For the text-containing cell, return its midpoint in (x, y) coordinate format. 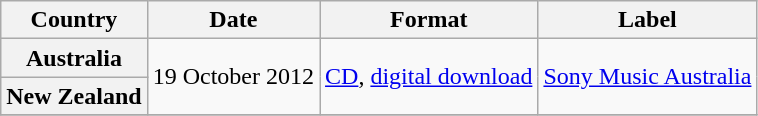
Date (233, 20)
19 October 2012 (233, 77)
Country (74, 20)
Label (648, 20)
Sony Music Australia (648, 77)
Format (429, 20)
CD, digital download (429, 77)
Australia (74, 58)
New Zealand (74, 96)
